Return the (x, y) coordinate for the center point of the cell that contains the specified text.  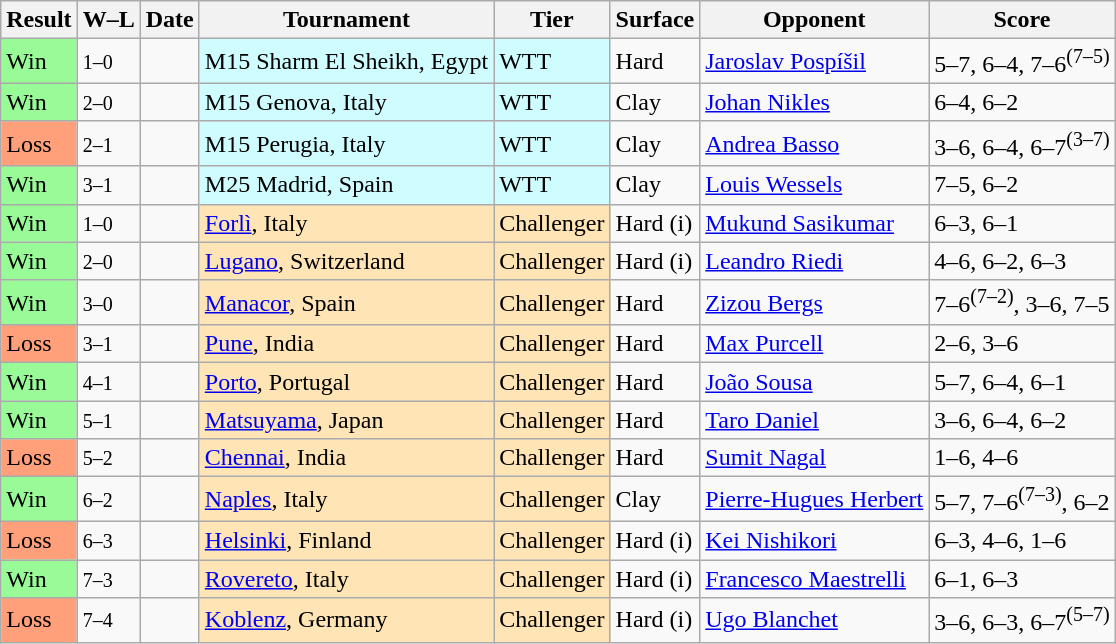
Matsuyama, Japan (346, 420)
M15 Sharm El Sheikh, Egypt (346, 62)
5–7, 7–6(7–3), 6–2 (1022, 500)
Manacor, Spain (346, 302)
Zizou Bergs (814, 302)
1–6, 4–6 (1022, 458)
Max Purcell (814, 344)
Leandro Riedi (814, 261)
3–0 (108, 302)
4–1 (108, 382)
6–4, 6–2 (1022, 102)
Rovereto, Italy (346, 579)
Score (1022, 20)
Opponent (814, 20)
7–4 (108, 620)
5–2 (108, 458)
Helsinki, Finland (346, 541)
5–1 (108, 420)
Andrea Basso (814, 144)
Tournament (346, 20)
Sumit Nagal (814, 458)
4–6, 6–2, 6–3 (1022, 261)
Tier (552, 20)
7–5, 6–2 (1022, 185)
M15 Perugia, Italy (346, 144)
3–6, 6–4, 6–2 (1022, 420)
Taro Daniel (814, 420)
Kei Nishikori (814, 541)
Porto, Portugal (346, 382)
Lugano, Switzerland (346, 261)
Pune, India (346, 344)
Ugo Blanchet (814, 620)
Francesco Maestrelli (814, 579)
5–7, 6–4, 6–1 (1022, 382)
Pierre-Hugues Herbert (814, 500)
7–6(7–2), 3–6, 7–5 (1022, 302)
Date (170, 20)
Johan Nikles (814, 102)
Result (39, 20)
Koblenz, Germany (346, 620)
Mukund Sasikumar (814, 223)
5–7, 6–4, 7–6(7–5) (1022, 62)
3–6, 6–4, 6–7(3–7) (1022, 144)
João Sousa (814, 382)
Naples, Italy (346, 500)
Jaroslav Pospíšil (814, 62)
6–1, 6–3 (1022, 579)
7–3 (108, 579)
Forlì, Italy (346, 223)
2–6, 3–6 (1022, 344)
6–2 (108, 500)
M15 Genova, Italy (346, 102)
6–3, 4–6, 1–6 (1022, 541)
Louis Wessels (814, 185)
6–3 (108, 541)
6–3, 6–1 (1022, 223)
M25 Madrid, Spain (346, 185)
Surface (655, 20)
Chennai, India (346, 458)
W–L (108, 20)
2–1 (108, 144)
3–6, 6–3, 6–7(5–7) (1022, 620)
